Provide the [X, Y] coordinate of the cell's center where the given text is located.  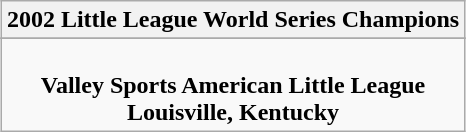
Valley Sports American Little LeagueLouisville, Kentucky [232, 85]
2002 Little League World Series Champions [232, 20]
